For the text-containing cell, return its midpoint in [X, Y] coordinate format. 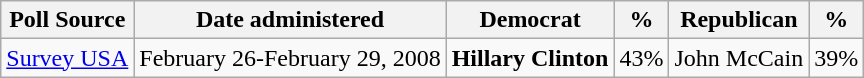
Poll Source [68, 20]
Date administered [290, 20]
John McCain [739, 58]
43% [642, 58]
Democrat [530, 20]
February 26-February 29, 2008 [290, 58]
39% [836, 58]
Survey USA [68, 58]
Hillary Clinton [530, 58]
Republican [739, 20]
